Detect which cell encompasses the target text, then output its [X, Y] center coordinate. 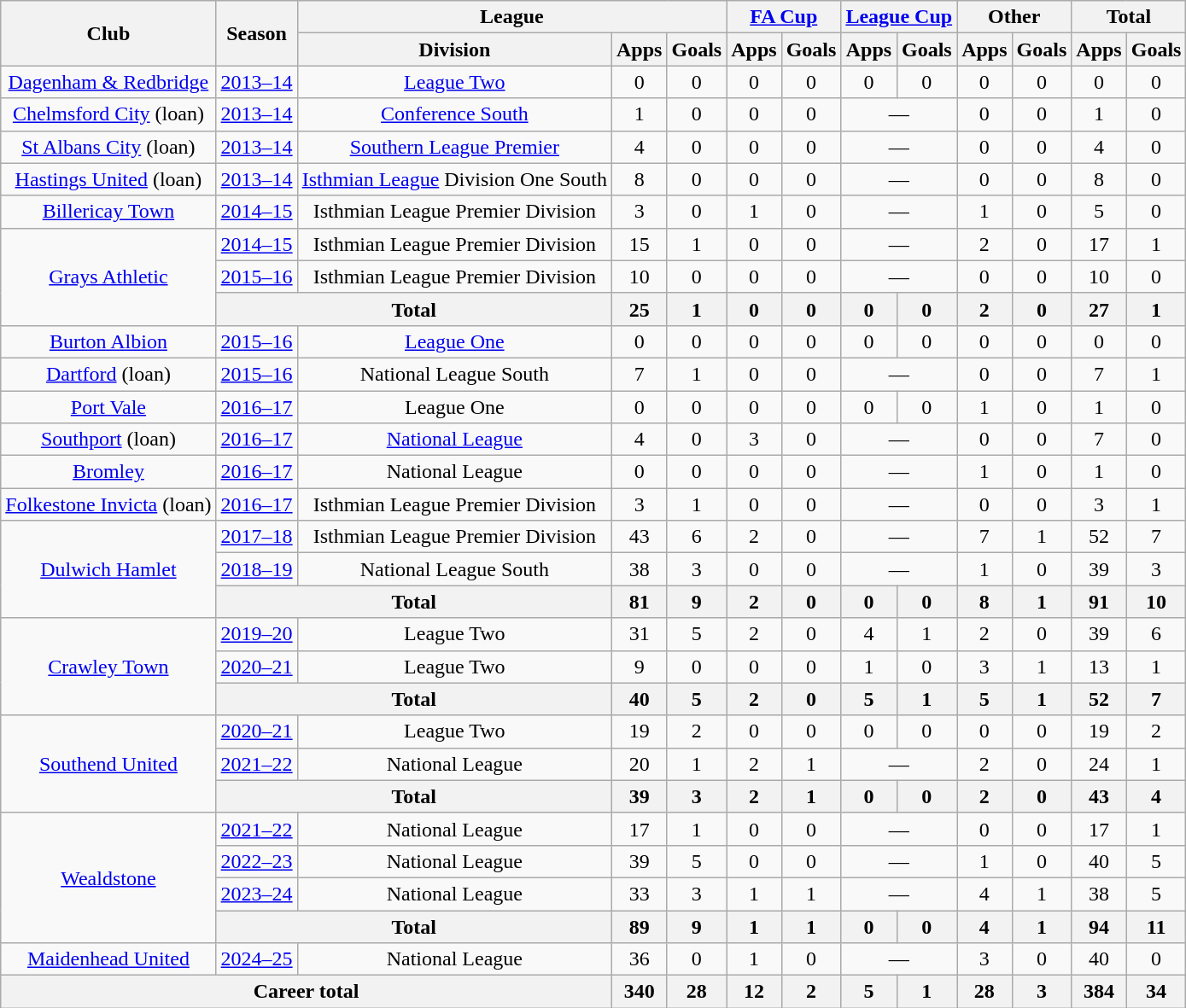
St Albans City (loan) [108, 147]
Other [1014, 17]
Dartford (loan) [108, 374]
Dagenham & Redbridge [108, 82]
Billericay Town [108, 212]
94 [1099, 926]
Bromley [108, 472]
Season [256, 33]
384 [1099, 992]
Dulwich Hamlet [108, 569]
Southport (loan) [108, 440]
Conference South [454, 114]
91 [1099, 602]
2018–19 [256, 569]
25 [640, 309]
Hastings United (loan) [108, 179]
24 [1099, 764]
Wealdstone [108, 877]
20 [640, 764]
Burton Albion [108, 341]
27 [1099, 309]
League Cup [899, 17]
15 [640, 244]
Maidenhead United [108, 959]
Club [108, 33]
2023–24 [256, 894]
Isthmian League Division One South [454, 179]
89 [640, 926]
11 [1156, 926]
340 [640, 992]
Chelmsford City (loan) [108, 114]
36 [640, 959]
Southern League Premier [454, 147]
FA Cup [784, 17]
33 [640, 894]
2019–20 [256, 634]
2017–18 [256, 537]
2022–23 [256, 861]
31 [640, 634]
34 [1156, 992]
13 [1099, 667]
Division [454, 50]
Career total [307, 992]
81 [640, 602]
Grays Athletic [108, 277]
League [512, 17]
2024–25 [256, 959]
Port Vale [108, 407]
12 [754, 992]
Southend United [108, 764]
Crawley Town [108, 667]
Folkestone Invicta (loan) [108, 504]
